From the cell containing the given text, extract its center point as [x, y] coordinate. 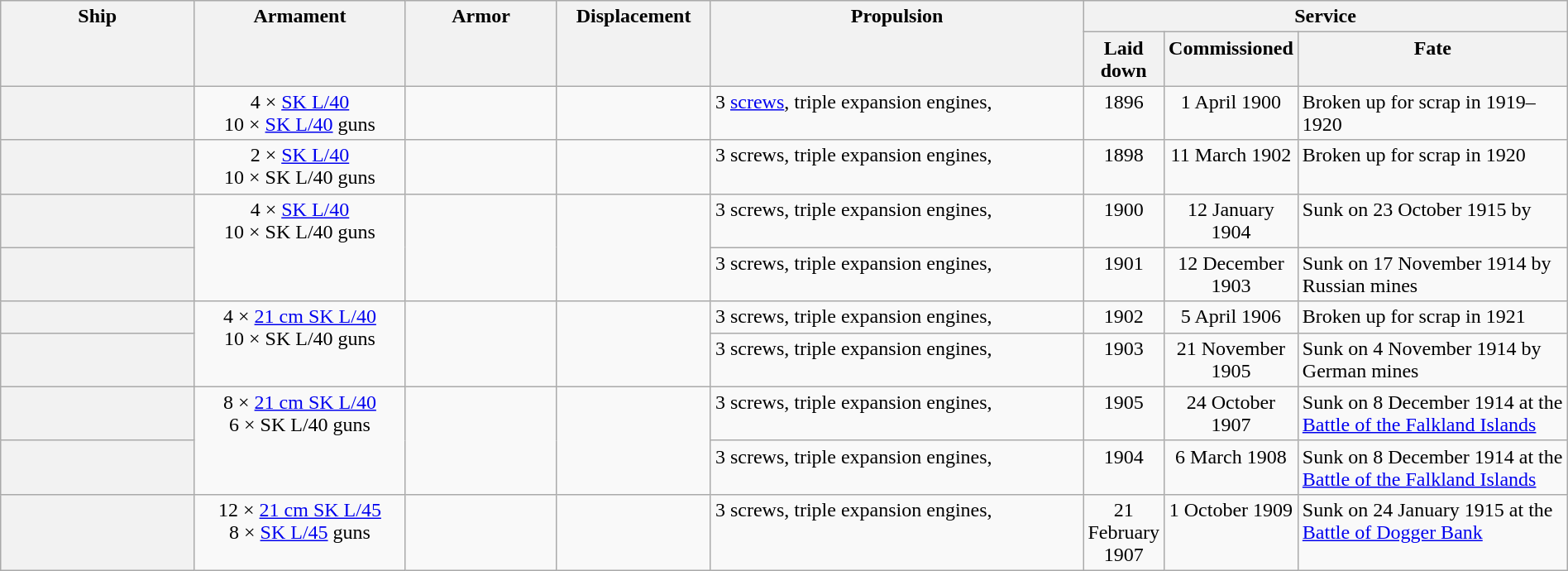
Broken up for scrap in 1921 [1432, 317]
Broken up for scrap in 1919–1920 [1432, 113]
1904 [1124, 467]
12 December 1903 [1231, 275]
Commissioned [1231, 60]
Ship [98, 43]
Displacement [633, 43]
2 × SK L/40 10 × SK L/40 guns [300, 167]
1898 [1124, 167]
1900 [1124, 220]
8 × 21 cm SK L/40 6 × SK L/40 guns [300, 440]
Fate [1432, 60]
1902 [1124, 317]
Laid down [1124, 60]
11 March 1902 [1231, 167]
Sunk on 4 November 1914 by German mines [1432, 359]
Armor [480, 43]
12 January 1904 [1231, 220]
6 March 1908 [1231, 467]
Sunk on 17 November 1914 by Russian mines [1432, 275]
Propulsion [896, 43]
1905 [1124, 414]
21 February 1907 [1124, 532]
Sunk on 23 October 1915 by [1432, 220]
Sunk on 24 January 1915 at the Battle of Dogger Bank [1432, 532]
Service [1325, 17]
1901 [1124, 275]
24 October 1907 [1231, 414]
Armament [300, 43]
1 April 1900 [1231, 113]
1 October 1909 [1231, 532]
5 April 1906 [1231, 317]
Broken up for scrap in 1920 [1432, 167]
21 November 1905 [1231, 359]
4 × 21 cm SK L/40 10 × SK L/40 guns [300, 344]
1896 [1124, 113]
12 × 21 cm SK L/45 8 × SK L/45 guns [300, 532]
1903 [1124, 359]
